For the text-containing cell, return its midpoint in (X, Y) coordinate format. 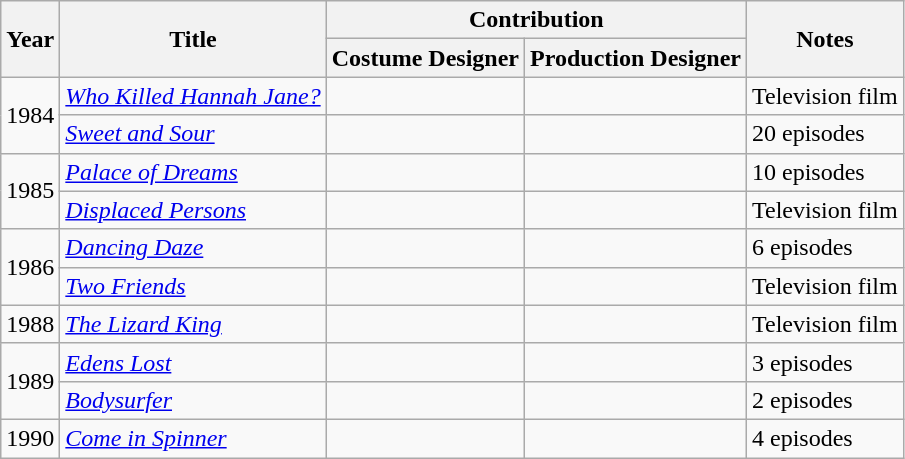
Who Killed Hannah Jane? (193, 96)
20 episodes (826, 134)
Bodysurfer (193, 400)
1988 (30, 324)
Palace of Dreams (193, 172)
10 episodes (826, 172)
The Lizard King (193, 324)
6 episodes (826, 248)
Notes (826, 39)
Come in Spinner (193, 438)
Costume Designer (425, 58)
Sweet and Sour (193, 134)
4 episodes (826, 438)
Edens Lost (193, 362)
Production Designer (636, 58)
2 episodes (826, 400)
Dancing Daze (193, 248)
Contribution (536, 20)
Two Friends (193, 286)
Displaced Persons (193, 210)
Title (193, 39)
1984 (30, 115)
1990 (30, 438)
1985 (30, 191)
3 episodes (826, 362)
1986 (30, 267)
1989 (30, 381)
Year (30, 39)
